Extract the [X, Y] coordinate from the center of the cell holding the provided text.  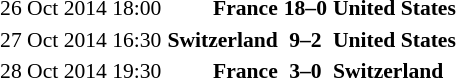
9–2 [305, 40]
Switzerland [222, 40]
